Search for the cell housing the specified text and yield its [X, Y] center coordinate. 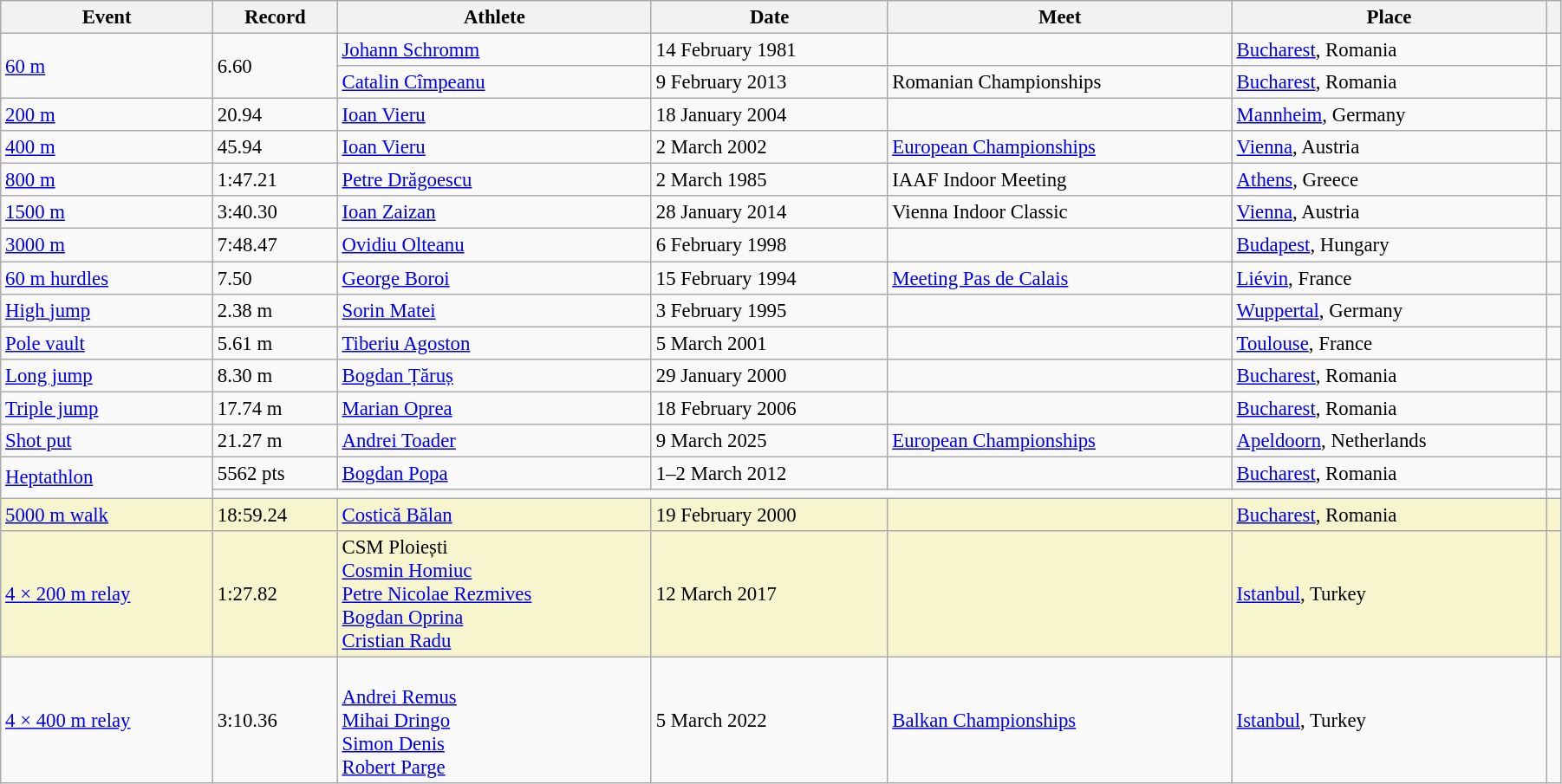
Tiberiu Agoston [494, 343]
6 February 1998 [769, 245]
18 February 2006 [769, 408]
45.94 [276, 147]
9 March 2025 [769, 441]
6.60 [276, 66]
9 February 2013 [769, 82]
Athlete [494, 17]
19 February 2000 [769, 515]
Heptathlon [107, 477]
3000 m [107, 245]
Long jump [107, 375]
Costică Bălan [494, 515]
IAAF Indoor Meeting [1059, 180]
5.61 m [276, 343]
Bogdan Popa [494, 473]
Mannheim, Germany [1389, 115]
4 × 400 m relay [107, 721]
Meeting Pas de Calais [1059, 278]
15 February 1994 [769, 278]
3:40.30 [276, 212]
28 January 2014 [769, 212]
Balkan Championships [1059, 721]
1:47.21 [276, 180]
Sorin Matei [494, 310]
29 January 2000 [769, 375]
Ioan Zaizan [494, 212]
Apeldoorn, Netherlands [1389, 441]
Date [769, 17]
Andrei RemusMihai DringoSimon DenisRobert Parge [494, 721]
Triple jump [107, 408]
200 m [107, 115]
2 March 2002 [769, 147]
21.27 m [276, 441]
7:48.47 [276, 245]
CSM PloieștiCosmin HomiucPetre Nicolae RezmivesBogdan OprinaCristian Radu [494, 594]
Ovidiu Olteanu [494, 245]
20.94 [276, 115]
5 March 2022 [769, 721]
Place [1389, 17]
Andrei Toader [494, 441]
Romanian Championships [1059, 82]
Bogdan Țăruș [494, 375]
Event [107, 17]
18:59.24 [276, 515]
60 m hurdles [107, 278]
60 m [107, 66]
Vienna Indoor Classic [1059, 212]
5000 m walk [107, 515]
Liévin, France [1389, 278]
12 March 2017 [769, 594]
George Boroi [494, 278]
Marian Oprea [494, 408]
Pole vault [107, 343]
2.38 m [276, 310]
Athens, Greece [1389, 180]
Wuppertal, Germany [1389, 310]
5562 pts [276, 473]
Meet [1059, 17]
1:27.82 [276, 594]
4 × 200 m relay [107, 594]
Petre Drăgoescu [494, 180]
3:10.36 [276, 721]
8.30 m [276, 375]
2 March 1985 [769, 180]
Toulouse, France [1389, 343]
1500 m [107, 212]
18 January 2004 [769, 115]
800 m [107, 180]
17.74 m [276, 408]
1–2 March 2012 [769, 473]
3 February 1995 [769, 310]
Budapest, Hungary [1389, 245]
7.50 [276, 278]
High jump [107, 310]
Johann Schromm [494, 50]
Shot put [107, 441]
14 February 1981 [769, 50]
400 m [107, 147]
Record [276, 17]
5 March 2001 [769, 343]
Catalin Cîmpeanu [494, 82]
